Return (X, Y) of the center of cell containing provided text 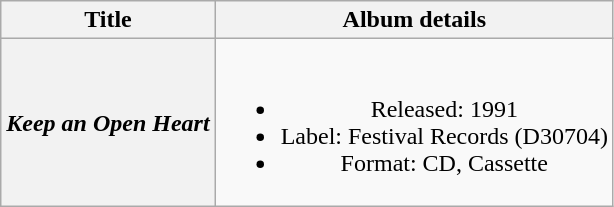
Keep an Open Heart (108, 122)
Released: 1991Label: Festival Records (D30704)Format: CD, Cassette (414, 122)
Title (108, 20)
Album details (414, 20)
